Search for the cell housing the specified text and yield its (x, y) center coordinate. 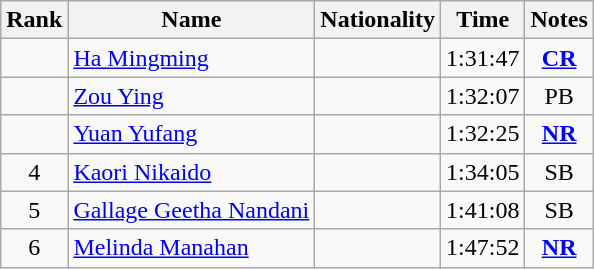
1:34:05 (483, 172)
Rank (34, 20)
Gallage Geetha Nandani (192, 210)
PB (559, 96)
Yuan Yufang (192, 134)
Kaori Nikaido (192, 172)
CR (559, 58)
5 (34, 210)
1:32:07 (483, 96)
Time (483, 20)
1:31:47 (483, 58)
4 (34, 172)
1:47:52 (483, 248)
Melinda Manahan (192, 248)
1:32:25 (483, 134)
1:41:08 (483, 210)
Nationality (378, 20)
Notes (559, 20)
Zou Ying (192, 96)
Ha Mingming (192, 58)
Name (192, 20)
6 (34, 248)
